Return the [x, y] coordinate for the center point of the cell that contains the specified text.  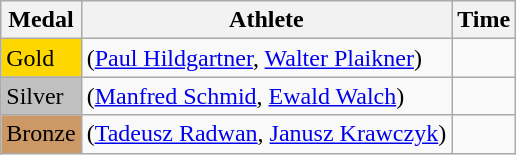
(Tadeusz Radwan, Janusz Krawczyk) [266, 134]
Bronze [41, 134]
(Manfred Schmid, Ewald Walch) [266, 96]
(Paul Hildgartner, Walter Plaikner) [266, 58]
Medal [41, 20]
Silver [41, 96]
Time [484, 20]
Athlete [266, 20]
Gold [41, 58]
